Output the (X, Y) coordinate of the center of the cell containing the given text.  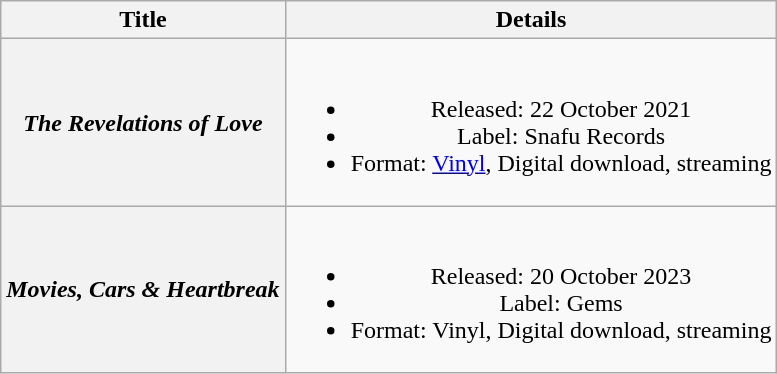
Title (143, 20)
Released: 20 October 2023Label: GemsFormat: Vinyl, Digital download, streaming (531, 290)
Movies, Cars & Heartbreak (143, 290)
Details (531, 20)
Released: 22 October 2021Label: Snafu RecordsFormat: Vinyl, Digital download, streaming (531, 122)
The Revelations of Love (143, 122)
